Detect which cell encompasses the target text, then output its [x, y] center coordinate. 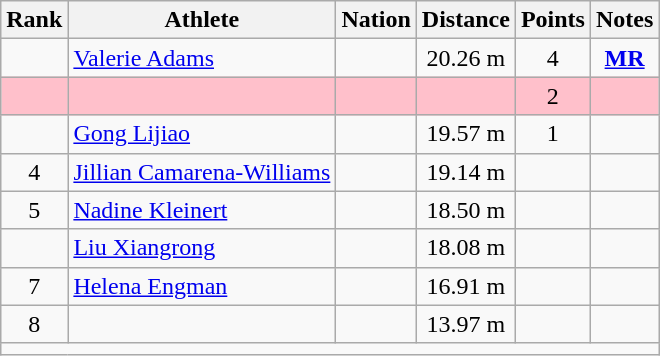
7 [34, 286]
1 [552, 134]
16.91 m [466, 286]
Helena Engman [202, 286]
2 [552, 96]
8 [34, 324]
MR [624, 58]
18.50 m [466, 210]
Jillian Camarena-Williams [202, 172]
Liu Xiangrong [202, 248]
Athlete [202, 20]
Distance [466, 20]
20.26 m [466, 58]
13.97 m [466, 324]
Rank [34, 20]
Valerie Adams [202, 58]
Points [552, 20]
5 [34, 210]
Nation [376, 20]
Gong Lijiao [202, 134]
Nadine Kleinert [202, 210]
Notes [624, 20]
19.14 m [466, 172]
18.08 m [466, 248]
19.57 m [466, 134]
